Determine the [X, Y] coordinate at the center of the cell enclosing the given text.  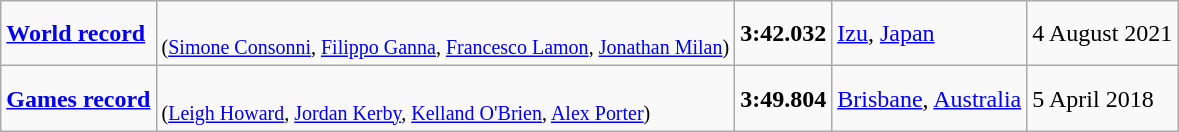
3:49.804 [784, 98]
4 August 2021 [1102, 34]
Izu, Japan [930, 34]
(Simone Consonni, Filippo Ganna, Francesco Lamon, Jonathan Milan) [446, 34]
Games record [78, 98]
Brisbane, Australia [930, 98]
5 April 2018 [1102, 98]
World record [78, 34]
3:42.032 [784, 34]
(Leigh Howard, Jordan Kerby, Kelland O'Brien, Alex Porter) [446, 98]
